Extract the (x, y) coordinate from the center of the cell holding the provided text.  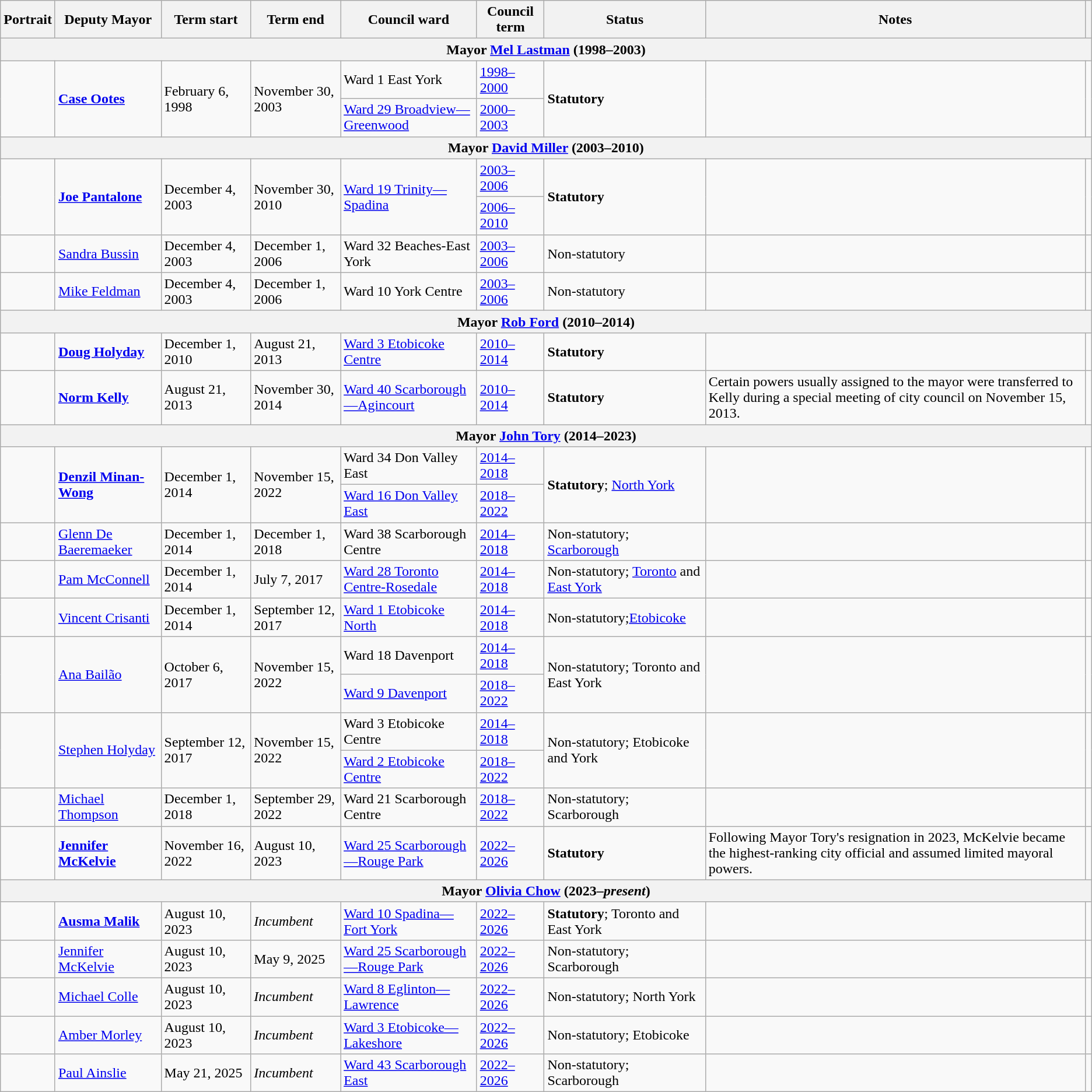
Ward 29 Broadview—Greenwood (409, 118)
Deputy Mayor (108, 20)
September 29, 2022 (296, 807)
Certain powers usually assigned to the mayor were transferred to Kelly during a special meeting of city council on November 15, 2013. (895, 397)
Glenn De Baeremaeker (108, 541)
Paul Ainslie (108, 1073)
Council term (510, 20)
Denzil Minan-Wong (108, 485)
November 30, 2003 (296, 99)
Ward 38 Scarborough Centre (409, 541)
Mayor Rob Ford (2010–2014) (546, 321)
May 21, 2025 (206, 1073)
February 6, 1998 (206, 99)
Ward 2 Etobicoke Centre (409, 769)
Mayor Olivia Chow (2023–present) (546, 891)
December 1, 2010 (206, 351)
Statutory; Toronto and East York (625, 921)
Non-statutory;Etobicoke (625, 617)
2006–2010 (510, 216)
Ward 40 Scarborough—Agincourt (409, 397)
Council ward (409, 20)
Mayor John Tory (2014–2023) (546, 436)
Sandra Bussin (108, 253)
Amber Morley (108, 1035)
Vincent Crisanti (108, 617)
Ward 16 Don Valley East (409, 504)
Ward 1 East York (409, 79)
Term start (206, 20)
Stephen Holyday (108, 750)
Mike Feldman (108, 292)
Ward 19 Trinity—Spadina (409, 197)
Ana Bailão (108, 674)
November 16, 2022 (206, 853)
Portrait (28, 20)
Mayor David Miller (2003–2010) (546, 148)
Ausma Malik (108, 921)
Following Mayor Tory's resignation in 2023, McKelvie became the highest-ranking city official and assumed limited mayoral powers. (895, 853)
Ward 34 Don Valley East (409, 466)
November 30, 2014 (296, 397)
Ward 28 Toronto Centre-Rosedale (409, 580)
Ward 32 Beaches-East York (409, 253)
Ward 21 Scarborough Centre (409, 807)
Term end (296, 20)
Ward 10 Spadina—Fort York (409, 921)
Ward 43 Scarborough East (409, 1073)
November 30, 2010 (296, 197)
Joe Pantalone (108, 197)
Statutory; North York (625, 485)
Pam McConnell (108, 580)
Case Ootes (108, 99)
Doug Holyday (108, 351)
Norm Kelly (108, 397)
Ward 1 Etobicoke North (409, 617)
1998–2000 (510, 79)
Ward 9 Davenport (409, 693)
Ward 18 Davenport (409, 656)
Mayor Mel Lastman (1998–2003) (546, 50)
July 7, 2017 (296, 580)
Non-statutory; North York (625, 996)
2000–2003 (510, 118)
Non-statutory; Etobicoke and York (625, 750)
Notes (895, 20)
May 9, 2025 (296, 959)
Ward 8 Eglinton—Lawrence (409, 996)
Michael Thompson (108, 807)
Status (625, 20)
Ward 10 York Centre (409, 292)
October 6, 2017 (206, 674)
Ward 3 Etobicoke—Lakeshore (409, 1035)
Non-statutory; Etobicoke (625, 1035)
Michael Colle (108, 996)
